Determine the (x, y) coordinate at the center of the cell enclosing the given text.  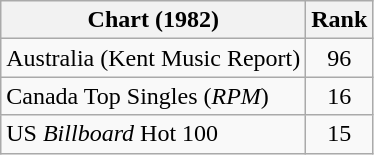
Rank (340, 20)
16 (340, 96)
96 (340, 58)
Canada Top Singles (RPM) (154, 96)
15 (340, 134)
Australia (Kent Music Report) (154, 58)
Chart (1982) (154, 20)
US Billboard Hot 100 (154, 134)
